Detect which cell encompasses the target text, then output its [X, Y] center coordinate. 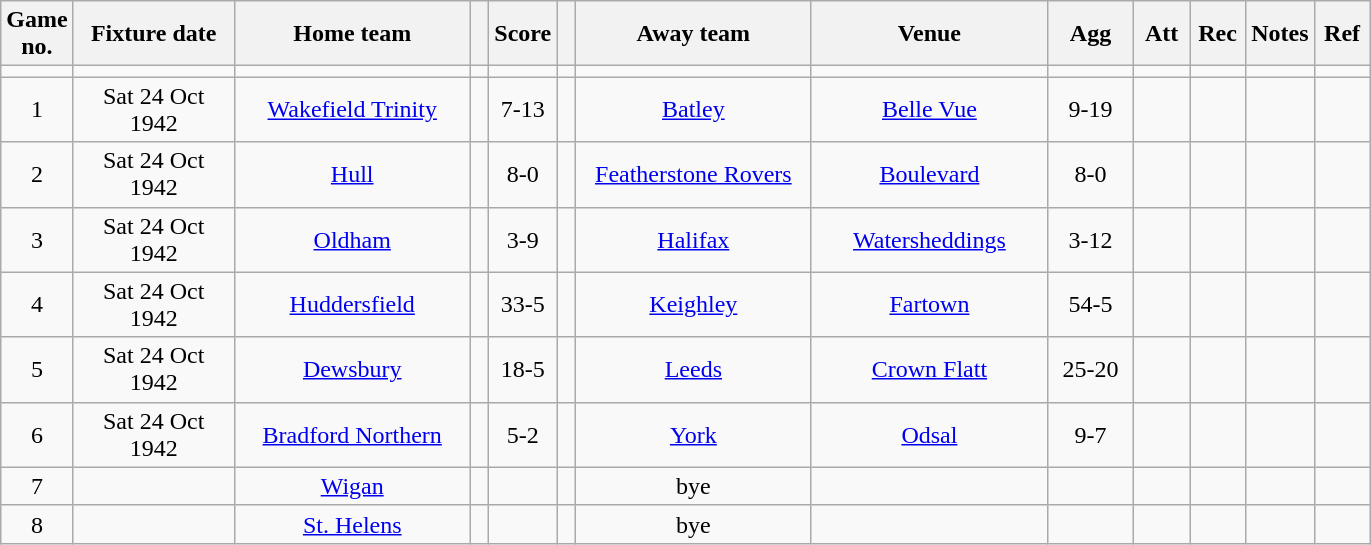
Batley [693, 110]
7-13 [523, 110]
3-9 [523, 240]
Watersheddings [929, 240]
Leeds [693, 370]
Away team [693, 34]
Belle Vue [929, 110]
Boulevard [929, 174]
6 [37, 434]
4 [37, 304]
5-2 [523, 434]
Home team [352, 34]
2 [37, 174]
Att [1162, 34]
54-5 [1090, 304]
Keighley [693, 304]
7 [37, 486]
Fixture date [154, 34]
St. Helens [352, 524]
Hull [352, 174]
5 [37, 370]
1 [37, 110]
18-5 [523, 370]
Bradford Northern [352, 434]
Ref [1342, 34]
Venue [929, 34]
Agg [1090, 34]
Dewsbury [352, 370]
9-19 [1090, 110]
Featherstone Rovers [693, 174]
Oldham [352, 240]
Notes [1280, 34]
3 [37, 240]
Wakefield Trinity [352, 110]
33-5 [523, 304]
25-20 [1090, 370]
3-12 [1090, 240]
York [693, 434]
8 [37, 524]
Halifax [693, 240]
Huddersfield [352, 304]
Wigan [352, 486]
Score [523, 34]
Crown Flatt [929, 370]
9-7 [1090, 434]
Odsal [929, 434]
Fartown [929, 304]
Rec [1218, 34]
Game no. [37, 34]
